Extract the [x, y] coordinate from the center of the cell holding the provided text.  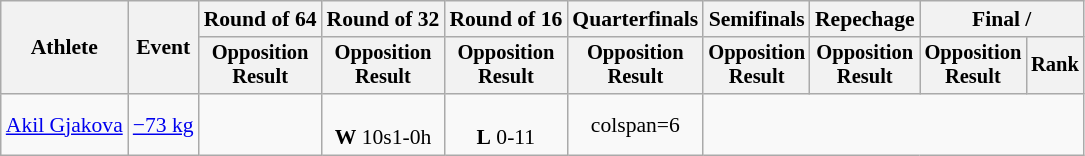
Final / [1002, 19]
Semifinals [756, 19]
Quarterfinals [635, 19]
Round of 64 [260, 19]
W 10s1-0h [384, 124]
Round of 32 [384, 19]
Event [164, 48]
Akil Gjakova [64, 124]
Repechage [865, 19]
−73 kg [164, 124]
Athlete [64, 48]
L 0-11 [506, 124]
colspan=6 [635, 124]
Rank [1055, 66]
Round of 16 [506, 19]
